Provide the (x, y) coordinate of the cell's center where the given text is located.  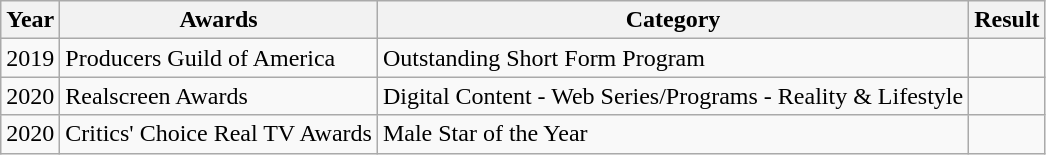
Male Star of the Year (672, 134)
Awards (219, 20)
Outstanding Short Form Program (672, 58)
Digital Content - Web Series/Programs - Reality & Lifestyle (672, 96)
Critics' Choice Real TV Awards (219, 134)
2019 (30, 58)
Producers Guild of America (219, 58)
Realscreen Awards (219, 96)
Year (30, 20)
Result (1007, 20)
Category (672, 20)
